Determine the [X, Y] coordinate at the center of the cell enclosing the given text.  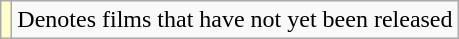
Denotes films that have not yet been released [235, 20]
